Capture the cell that displays the provided text and extract its [x, y] central coordinate. 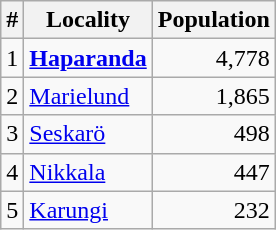
Nikkala [88, 172]
Karungi [88, 210]
Locality [88, 20]
3 [12, 134]
2 [12, 96]
4,778 [214, 58]
1 [12, 58]
1,865 [214, 96]
232 [214, 210]
Haparanda [88, 58]
Marielund [88, 96]
447 [214, 172]
Seskarö [88, 134]
4 [12, 172]
498 [214, 134]
# [12, 20]
Population [214, 20]
5 [12, 210]
